Scan for the cell matching the given text and deliver its [x, y] coordinate at center. 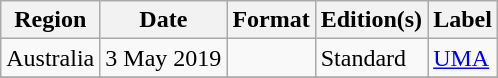
UMA [463, 58]
Australia [50, 58]
Label [463, 20]
Date [164, 20]
Standard [371, 58]
3 May 2019 [164, 58]
Format [271, 20]
Region [50, 20]
Edition(s) [371, 20]
